Scan for the cell matching the given text and deliver its [X, Y] coordinate at center. 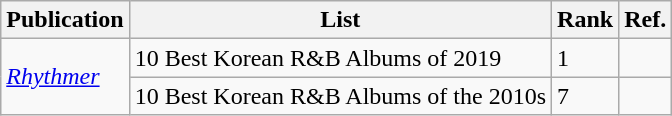
1 [586, 58]
Ref. [646, 20]
10 Best Korean R&B Albums of 2019 [340, 58]
10 Best Korean R&B Albums of the 2010s [340, 96]
Rhythmer [65, 77]
Rank [586, 20]
Publication [65, 20]
List [340, 20]
7 [586, 96]
